Return (X, Y) of the center of cell containing provided text 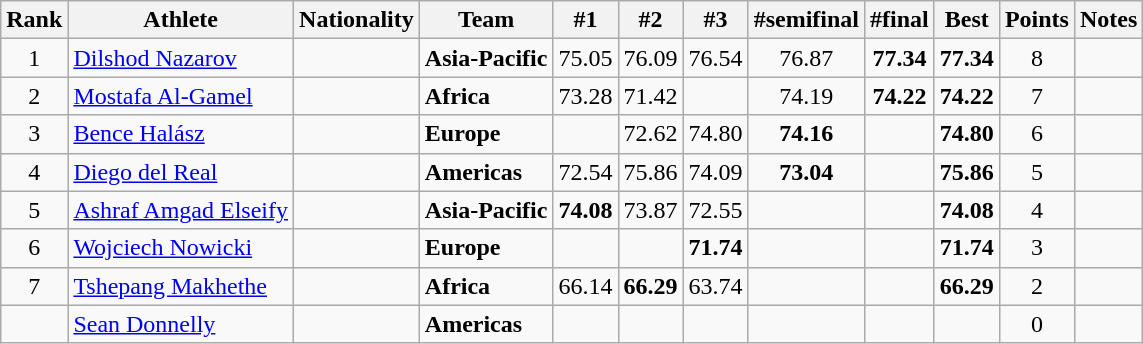
63.74 (716, 286)
72.62 (650, 134)
Diego del Real (181, 172)
75.05 (586, 58)
74.16 (806, 134)
#2 (650, 20)
73.87 (650, 210)
71.42 (650, 96)
Wojciech Nowicki (181, 248)
Team (486, 20)
Nationality (357, 20)
0 (1036, 324)
74.19 (806, 96)
Bence Halász (181, 134)
Points (1036, 20)
Rank (34, 20)
Notes (1108, 20)
#final (900, 20)
Dilshod Nazarov (181, 58)
#3 (716, 20)
#semifinal (806, 20)
Best (966, 20)
66.14 (586, 286)
Ashraf Amgad Elseify (181, 210)
76.54 (716, 58)
1 (34, 58)
Mostafa Al-Gamel (181, 96)
76.87 (806, 58)
73.28 (586, 96)
72.54 (586, 172)
8 (1036, 58)
Sean Donnelly (181, 324)
#1 (586, 20)
Athlete (181, 20)
72.55 (716, 210)
74.09 (716, 172)
73.04 (806, 172)
76.09 (650, 58)
Tshepang Makhethe (181, 286)
